Locate the cell with the specified text and output its (x, y) center coordinate. 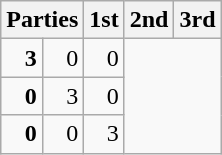
Parties (42, 20)
2nd (149, 20)
3rd (198, 20)
1st (104, 20)
